From the cell containing the given text, extract its center point as (X, Y) coordinate. 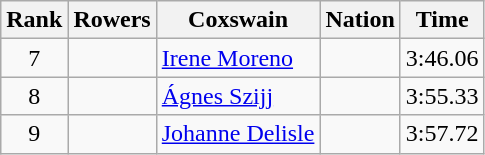
8 (34, 96)
Time (442, 20)
7 (34, 58)
3:57.72 (442, 134)
3:55.33 (442, 96)
Irene Moreno (238, 58)
Rowers (112, 20)
Ágnes Szijj (238, 96)
Johanne Delisle (238, 134)
Coxswain (238, 20)
9 (34, 134)
Rank (34, 20)
3:46.06 (442, 58)
Nation (360, 20)
